Locate the cell with the specified text and output its [X, Y] center coordinate. 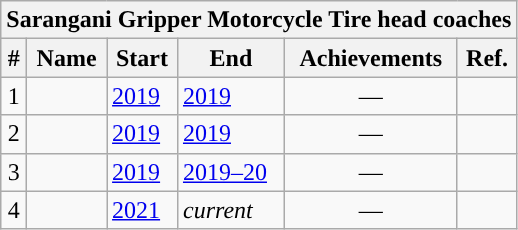
2019–20 [230, 172]
Sarangani Gripper Motorcycle Tire head coaches [259, 20]
4 [14, 210]
2 [14, 134]
Achievements [370, 58]
End [230, 58]
1 [14, 96]
3 [14, 172]
# [14, 58]
Name [67, 58]
Start [142, 58]
2021 [142, 210]
current [230, 210]
Ref. [487, 58]
